Capture the cell that displays the provided text and extract its (X, Y) central coordinate. 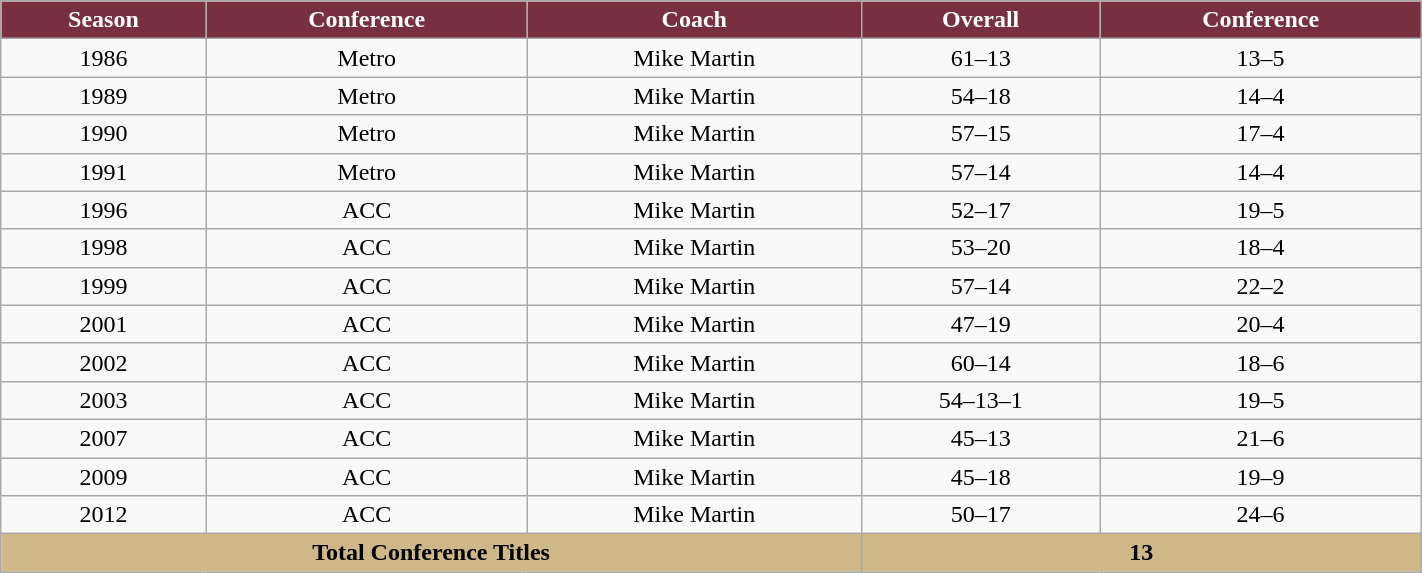
18–6 (1260, 362)
Overall (980, 20)
1991 (104, 172)
53–20 (980, 248)
61–13 (980, 58)
1996 (104, 210)
1990 (104, 134)
52–17 (980, 210)
54–13–1 (980, 400)
13 (1141, 553)
1986 (104, 58)
45–13 (980, 438)
1999 (104, 286)
47–19 (980, 324)
57–15 (980, 134)
1998 (104, 248)
20–4 (1260, 324)
60–14 (980, 362)
2002 (104, 362)
13–5 (1260, 58)
2009 (104, 477)
1989 (104, 96)
18–4 (1260, 248)
Season (104, 20)
24–6 (1260, 515)
2003 (104, 400)
19–9 (1260, 477)
22–2 (1260, 286)
54–18 (980, 96)
17–4 (1260, 134)
2007 (104, 438)
2001 (104, 324)
Total Conference Titles (432, 553)
2012 (104, 515)
45–18 (980, 477)
21–6 (1260, 438)
Coach (694, 20)
50–17 (980, 515)
